Capture the cell that displays the provided text and extract its [X, Y] central coordinate. 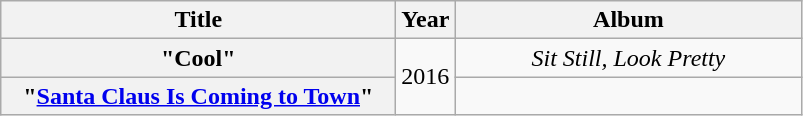
Sit Still, Look Pretty [628, 58]
Title [198, 20]
"Cool" [198, 58]
"Santa Claus Is Coming to Town" [198, 96]
Year [426, 20]
2016 [426, 77]
Album [628, 20]
